Extract the (X, Y) coordinate from the center of the cell holding the provided text.  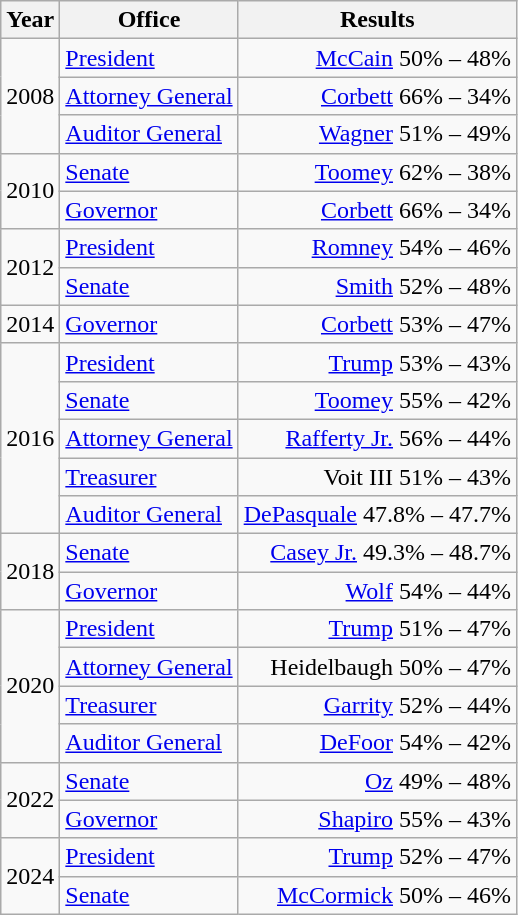
Romney 54% – 46% (377, 248)
Smith 52% – 48% (377, 286)
McCormick 50% – 46% (377, 895)
2014 (30, 324)
2010 (30, 191)
Wolf 54% – 44% (377, 591)
Year (30, 20)
2008 (30, 96)
Trump 51% – 47% (377, 629)
2020 (30, 686)
Oz 49% – 48% (377, 781)
2016 (30, 438)
DeFoor 54% – 42% (377, 743)
Trump 53% – 43% (377, 362)
Office (149, 20)
2018 (30, 572)
Rafferty Jr. 56% – 44% (377, 438)
McCain 50% – 48% (377, 58)
2012 (30, 267)
Toomey 55% – 42% (377, 400)
Corbett 53% – 47% (377, 324)
Casey Jr. 49.3% – 48.7% (377, 553)
Wagner 51% – 49% (377, 134)
Trump 52% – 47% (377, 857)
Shapiro 55% – 43% (377, 819)
Results (377, 20)
Heidelbaugh 50% – 47% (377, 667)
Garrity 52% – 44% (377, 705)
DePasquale 47.8% – 47.7% (377, 515)
Voit III 51% – 43% (377, 477)
Toomey 62% – 38% (377, 172)
2024 (30, 876)
2022 (30, 800)
